Identify which cell holds the provided text, then report its (X, Y) central coordinate. 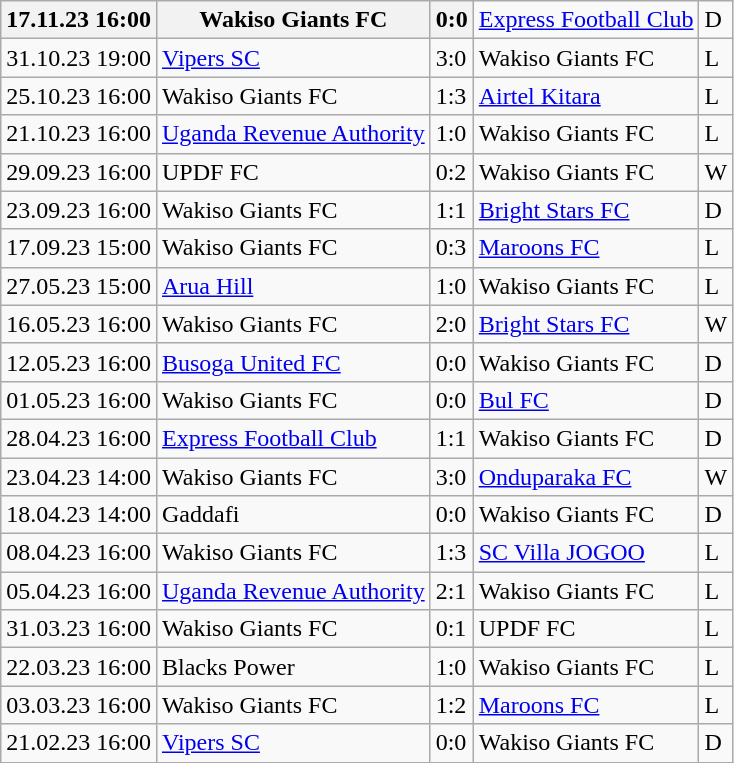
2:0 (452, 324)
28.04.23 16:00 (79, 438)
21.02.23 16:00 (79, 743)
Airtel Kitara (586, 96)
17.09.23 15:00 (79, 248)
23.09.23 16:00 (79, 210)
21.10.23 16:00 (79, 134)
27.05.23 15:00 (79, 286)
17.11.23 16:00 (79, 20)
31.03.23 16:00 (79, 629)
Bul FC (586, 400)
03.03.23 16:00 (79, 705)
01.05.23 16:00 (79, 400)
18.04.23 14:00 (79, 515)
29.09.23 16:00 (79, 172)
31.10.23 19:00 (79, 58)
05.04.23 16:00 (79, 591)
23.04.23 14:00 (79, 477)
25.10.23 16:00 (79, 96)
Busoga United FC (293, 362)
22.03.23 16:00 (79, 667)
1:2 (452, 705)
0:2 (452, 172)
16.05.23 16:00 (79, 324)
0:3 (452, 248)
0:1 (452, 629)
12.05.23 16:00 (79, 362)
2:1 (452, 591)
08.04.23 16:00 (79, 553)
Gaddafi (293, 515)
SC Villa JOGOO (586, 553)
Onduparaka FC (586, 477)
Arua Hill (293, 286)
Blacks Power (293, 667)
